Extract the [x, y] coordinate from the center of the cell holding the provided text.  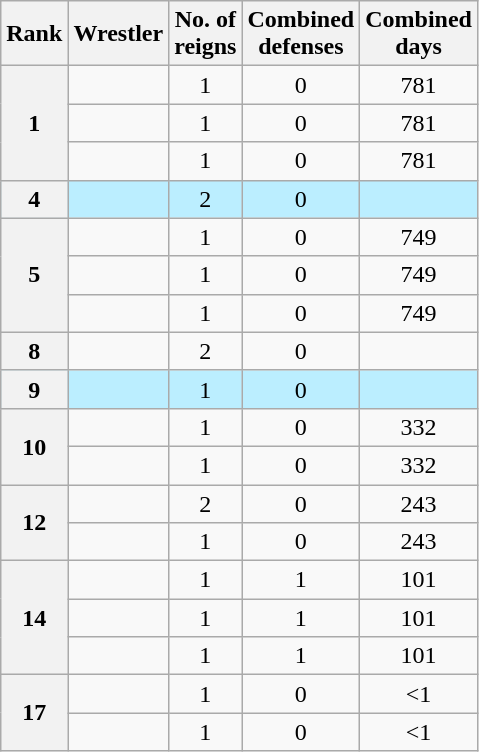
Rank [34, 34]
Combineddays [419, 34]
17 [34, 713]
Wrestler [118, 34]
4 [34, 199]
5 [34, 275]
14 [34, 618]
12 [34, 522]
10 [34, 446]
No. ofreigns [206, 34]
9 [34, 389]
Combineddefenses [301, 34]
8 [34, 351]
